Extract the [X, Y] coordinate from the center of the cell holding the provided text.  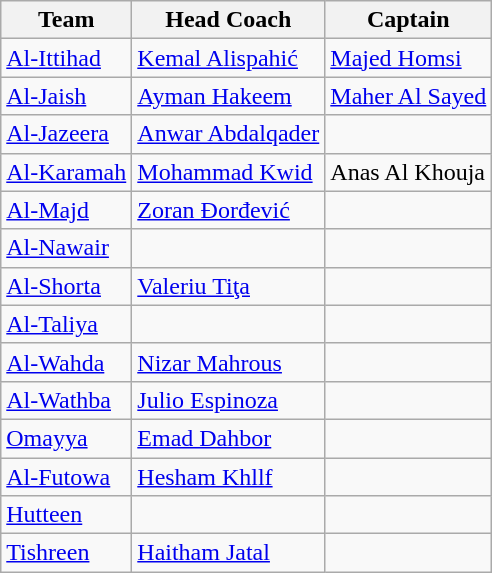
Al-Futowa [66, 477]
Ayman Hakeem [228, 96]
Al-Nawair [66, 248]
Al-Majd [66, 210]
Mohammad Kwid [228, 172]
Haitham Jatal [228, 553]
Anas Al Khouja [408, 172]
Al-Karamah [66, 172]
Al-Wahda [66, 362]
Zoran Đorđević [228, 210]
Tishreen [66, 553]
Al-Jazeera [66, 134]
Al-Shorta [66, 286]
Al-Taliya [66, 324]
Nizar Mahrous [228, 362]
Majed Homsi [408, 58]
Team [66, 20]
Kemal Alispahić [228, 58]
Emad Dahbor [228, 438]
Julio Espinoza [228, 400]
Al-Wathba [66, 400]
Al-Jaish [66, 96]
Omayya [66, 438]
Maher Al Sayed [408, 96]
Al-Ittihad [66, 58]
Hutteen [66, 515]
Anwar Abdalqader [228, 134]
Captain [408, 20]
Head Coach [228, 20]
Hesham Khllf [228, 477]
Valeriu Tiţa [228, 286]
